For the text-containing cell, return its midpoint in (x, y) coordinate format. 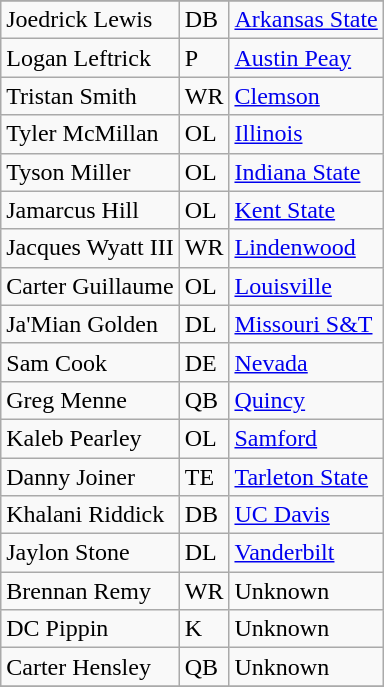
Austin Peay (306, 58)
Carter Hensley (90, 667)
Arkansas State (306, 20)
DE (204, 362)
Vanderbilt (306, 553)
UC Davis (306, 515)
Samford (306, 438)
Kent State (306, 210)
Logan Leftrick (90, 58)
Quincy (306, 400)
Illinois (306, 134)
TE (204, 477)
Tyler McMillan (90, 134)
Kaleb Pearley (90, 438)
K (204, 629)
Carter Guillaume (90, 286)
Danny Joiner (90, 477)
P (204, 58)
Jamarcus Hill (90, 210)
Tristan Smith (90, 96)
Nevada (306, 362)
Sam Cook (90, 362)
Tyson Miller (90, 172)
Louisville (306, 286)
Greg Menne (90, 400)
Jacques Wyatt III (90, 248)
Joedrick Lewis (90, 20)
Khalani Riddick (90, 515)
Indiana State (306, 172)
Ja'Mian Golden (90, 324)
Tarleton State (306, 477)
Jaylon Stone (90, 553)
Brennan Remy (90, 591)
DC Pippin (90, 629)
Missouri S&T (306, 324)
Lindenwood (306, 248)
Clemson (306, 96)
